Return the [x, y] coordinate for the center point of the cell that contains the specified text.  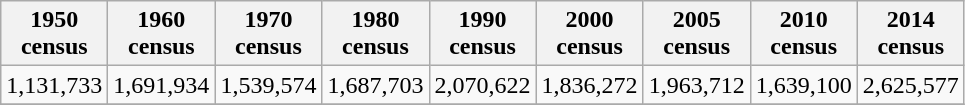
2014 census [910, 34]
1,131,733 [54, 85]
2,070,622 [482, 85]
2,625,577 [910, 85]
2005 census [696, 34]
1950 census [54, 34]
1,687,703 [376, 85]
1,691,934 [162, 85]
1990 census [482, 34]
1970 census [268, 34]
2010 census [804, 34]
1,963,712 [696, 85]
2000 census [590, 34]
1,639,100 [804, 85]
1980 census [376, 34]
1960 census [162, 34]
1,539,574 [268, 85]
1,836,272 [590, 85]
